From the cell containing the given text, extract its center point as [X, Y] coordinate. 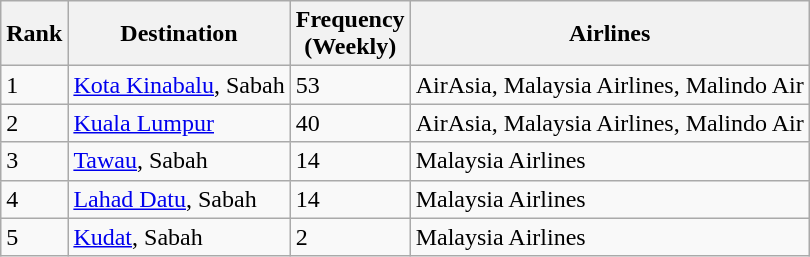
Kudat, Sabah [179, 237]
Lahad Datu, Sabah [179, 199]
Destination [179, 34]
Airlines [610, 34]
1 [34, 85]
Rank [34, 34]
53 [350, 85]
5 [34, 237]
40 [350, 123]
4 [34, 199]
Frequency(Weekly) [350, 34]
Kota Kinabalu, Sabah [179, 85]
3 [34, 161]
Kuala Lumpur [179, 123]
Tawau, Sabah [179, 161]
